Output the [X, Y] coordinate of the center of the cell containing the given text.  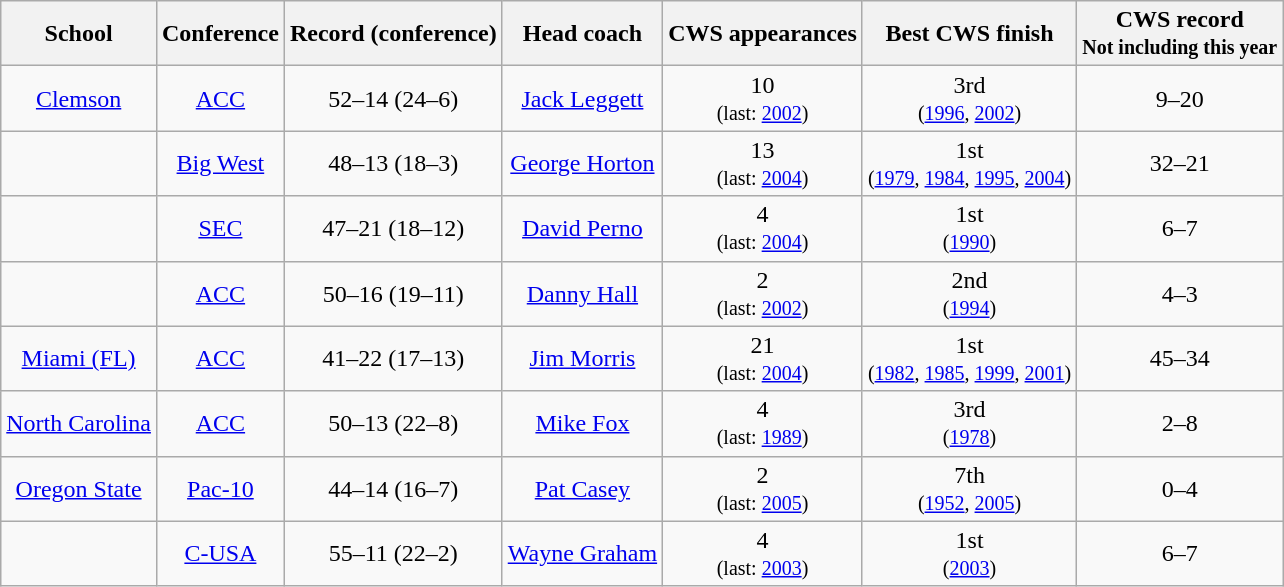
50–16 (19–11) [393, 294]
Pac-10 [220, 488]
Jack Leggett [582, 98]
Best CWS finish [969, 34]
North Carolina [79, 424]
0–4 [1180, 488]
52–14 (24–6) [393, 98]
Wayne Graham [582, 554]
1st(1990) [969, 228]
Conference [220, 34]
CWS appearances [763, 34]
10(last: 2002) [763, 98]
Mike Fox [582, 424]
Big West [220, 164]
Jim Morris [582, 358]
32–21 [1180, 164]
9–20 [1180, 98]
48–13 (18–3) [393, 164]
Danny Hall [582, 294]
13(last: 2004) [763, 164]
2nd(1994) [969, 294]
School [79, 34]
Clemson [79, 98]
1st(2003) [969, 554]
Record (conference) [393, 34]
4–3 [1180, 294]
1st(1982, 1985, 1999, 2001) [969, 358]
7th(1952, 2005) [969, 488]
Oregon State [79, 488]
2(last: 2005) [763, 488]
50–13 (22–8) [393, 424]
55–11 (22–2) [393, 554]
1st(1979, 1984, 1995, 2004) [969, 164]
C-USA [220, 554]
3rd(1996, 2002) [969, 98]
2(last: 2002) [763, 294]
41–22 (17–13) [393, 358]
Head coach [582, 34]
47–21 (18–12) [393, 228]
David Perno [582, 228]
Miami (FL) [79, 358]
2–8 [1180, 424]
Pat Casey [582, 488]
45–34 [1180, 358]
3rd(1978) [969, 424]
SEC [220, 228]
CWS recordNot including this year [1180, 34]
George Horton [582, 164]
4(last: 2003) [763, 554]
21(last: 2004) [763, 358]
4(last: 1989) [763, 424]
44–14 (16–7) [393, 488]
4(last: 2004) [763, 228]
